Output the (X, Y) coordinate of the center of the cell containing the given text.  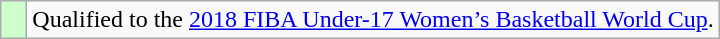
Qualified to the 2018 FIBA Under-17 Women’s Basketball World Cup. (373, 20)
